Find where the given text appears and provide that cell's center as [X, Y] coordinate. 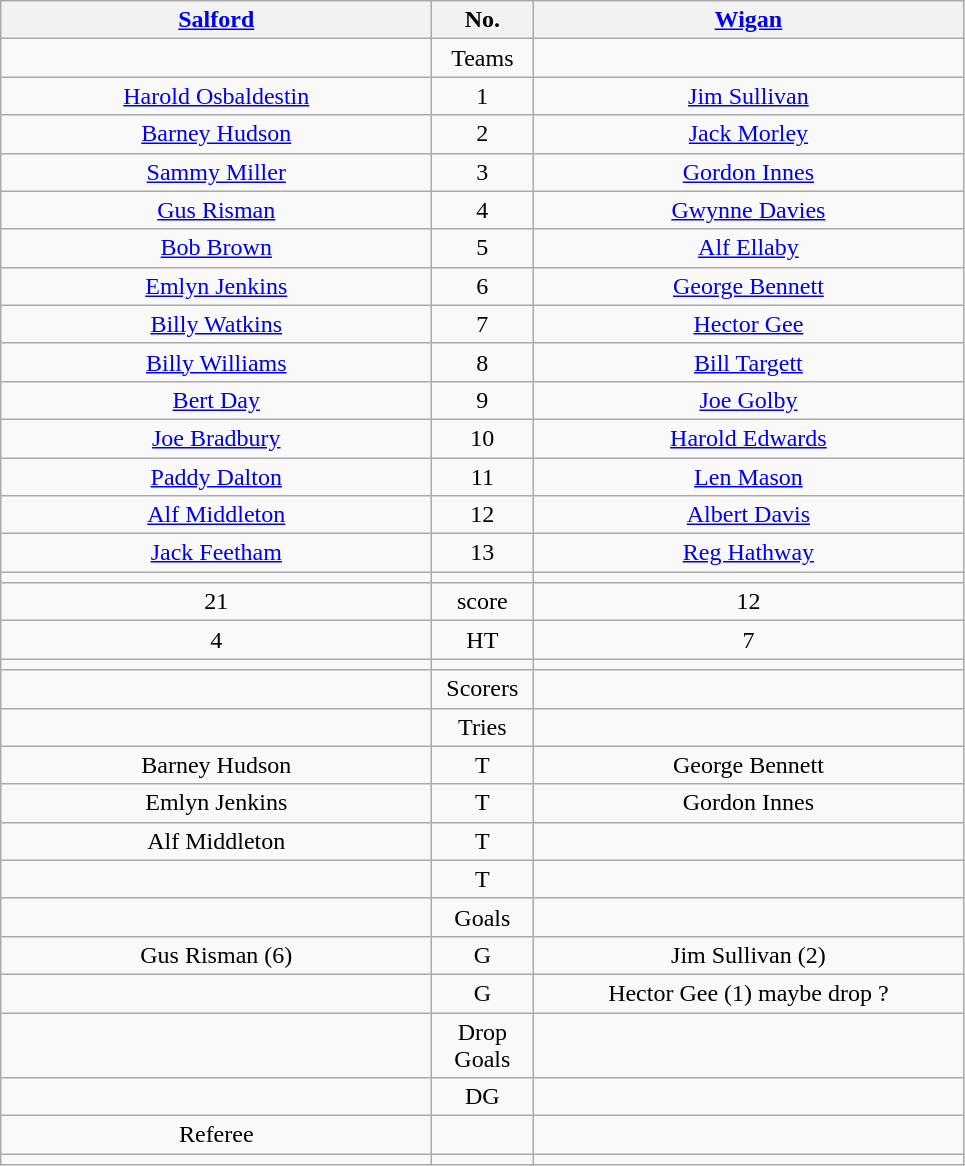
3 [482, 172]
Joe Bradbury [216, 438]
DG [482, 1097]
13 [482, 553]
Harold Edwards [748, 438]
Tries [482, 727]
11 [482, 477]
Goals [482, 917]
Joe Golby [748, 400]
Billy Watkins [216, 324]
Len Mason [748, 477]
No. [482, 20]
Scorers [482, 689]
5 [482, 248]
Teams [482, 58]
Hector Gee (1) maybe drop ? [748, 993]
Alf Ellaby [748, 248]
Wigan [748, 20]
6 [482, 286]
Bill Targett [748, 362]
10 [482, 438]
Drop Goals [482, 1044]
Salford [216, 20]
Billy Williams [216, 362]
Gwynne Davies [748, 210]
Gus Risman (6) [216, 955]
2 [482, 134]
Hector Gee [748, 324]
Jack Feetham [216, 553]
8 [482, 362]
9 [482, 400]
Jim Sullivan (2) [748, 955]
21 [216, 602]
Bob Brown [216, 248]
Bert Day [216, 400]
1 [482, 96]
Jim Sullivan [748, 96]
Albert Davis [748, 515]
Referee [216, 1135]
Reg Hathway [748, 553]
score [482, 602]
Sammy Miller [216, 172]
HT [482, 640]
Jack Morley [748, 134]
Harold Osbaldestin [216, 96]
Gus Risman [216, 210]
Paddy Dalton [216, 477]
